Output the [X, Y] coordinate of the center of the cell containing the given text.  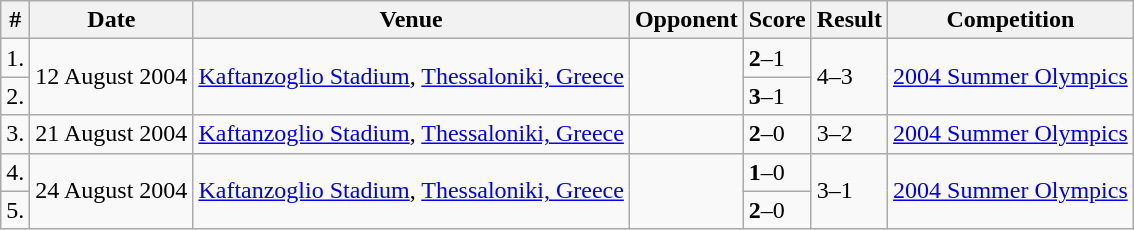
2. [16, 96]
21 August 2004 [112, 134]
5. [16, 210]
3. [16, 134]
Date [112, 20]
2–1 [777, 58]
Result [849, 20]
1. [16, 58]
Score [777, 20]
4. [16, 172]
24 August 2004 [112, 191]
4–3 [849, 77]
Competition [1011, 20]
# [16, 20]
1–0 [777, 172]
Opponent [686, 20]
Venue [412, 20]
3–2 [849, 134]
12 August 2004 [112, 77]
